Extract the (x, y) coordinate from the center of the cell holding the provided text.  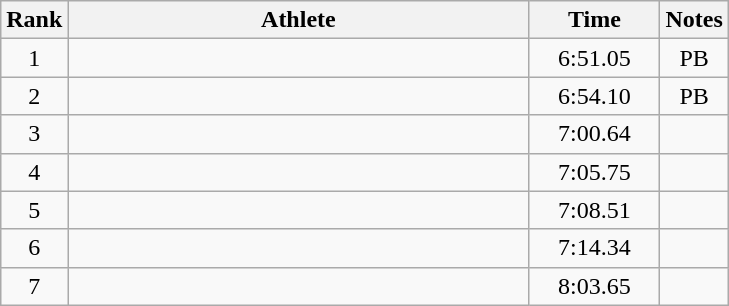
7:00.64 (594, 134)
Rank (34, 20)
2 (34, 96)
7:08.51 (594, 210)
Time (594, 20)
8:03.65 (594, 286)
1 (34, 58)
6:51.05 (594, 58)
7:05.75 (594, 172)
Notes (694, 20)
Athlete (298, 20)
7:14.34 (594, 248)
7 (34, 286)
6 (34, 248)
6:54.10 (594, 96)
4 (34, 172)
5 (34, 210)
3 (34, 134)
